Scan for the cell matching the given text and deliver its (X, Y) coordinate at center. 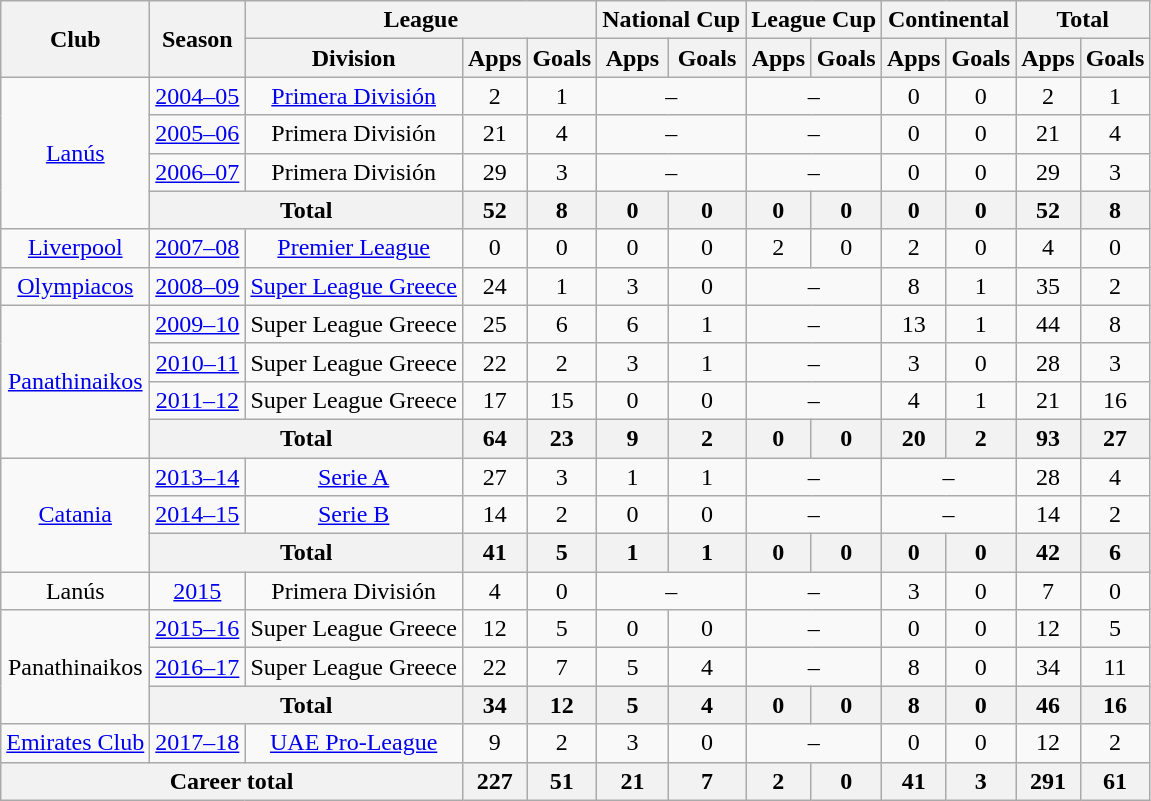
11 (1115, 667)
National Cup (672, 20)
Division (354, 58)
Continental (949, 20)
2016–17 (198, 667)
42 (1048, 553)
League Cup (814, 20)
15 (562, 400)
93 (1048, 438)
61 (1115, 781)
2013–14 (198, 477)
Career total (232, 781)
2011–12 (198, 400)
25 (494, 324)
2015 (198, 591)
Club (76, 39)
League (421, 20)
2007–08 (198, 248)
24 (494, 286)
64 (494, 438)
2005–06 (198, 134)
2009–10 (198, 324)
2006–07 (198, 172)
Premier League (354, 248)
Serie B (354, 515)
2015–16 (198, 629)
Olympiacos (76, 286)
51 (562, 781)
2004–05 (198, 96)
2017–18 (198, 743)
2010–11 (198, 362)
20 (914, 438)
Serie A (354, 477)
2008–09 (198, 286)
35 (1048, 286)
UAE Pro-League (354, 743)
291 (1048, 781)
17 (494, 400)
23 (562, 438)
46 (1048, 705)
227 (494, 781)
2014–15 (198, 515)
Emirates Club (76, 743)
Season (198, 39)
Liverpool (76, 248)
13 (914, 324)
44 (1048, 324)
Catania (76, 515)
